Detect which cell encompasses the target text, then output its [X, Y] center coordinate. 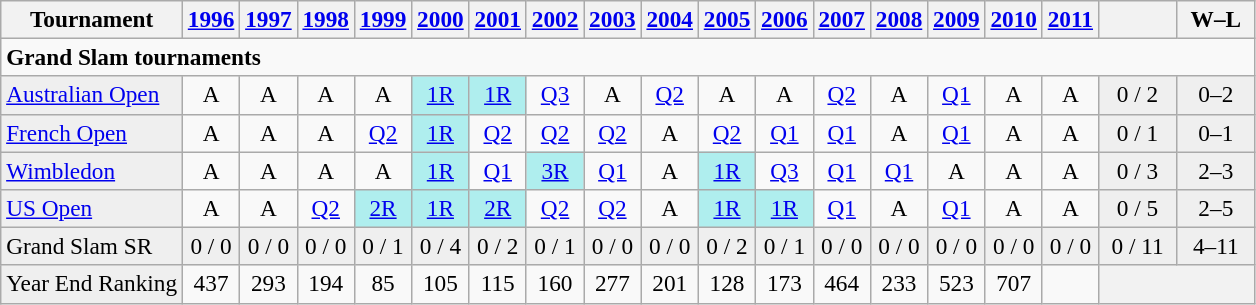
0–2 [1216, 95]
3R [554, 170]
Wimbledon [92, 170]
2–3 [1216, 170]
2000 [440, 19]
115 [498, 284]
464 [842, 284]
2009 [956, 19]
0 / 5 [1137, 208]
2005 [726, 19]
105 [440, 284]
2002 [554, 19]
Grand Slam tournaments [628, 57]
Tournament [92, 19]
707 [1014, 284]
233 [898, 284]
1997 [268, 19]
2008 [898, 19]
French Open [92, 133]
4–11 [1216, 246]
2011 [1070, 19]
437 [210, 284]
160 [554, 284]
1998 [326, 19]
2003 [612, 19]
0 / 4 [440, 246]
85 [382, 284]
2–5 [1216, 208]
173 [784, 284]
128 [726, 284]
US Open [92, 208]
277 [612, 284]
1996 [210, 19]
Year End Ranking [92, 284]
0–1 [1216, 133]
2006 [784, 19]
2001 [498, 19]
293 [268, 284]
2004 [670, 19]
1999 [382, 19]
194 [326, 284]
0 / 3 [1137, 170]
W–L [1216, 19]
0 / 11 [1137, 246]
2007 [842, 19]
Grand Slam SR [92, 246]
Australian Open [92, 95]
201 [670, 284]
2010 [1014, 19]
523 [956, 284]
